Search for the cell housing the specified text and yield its (X, Y) center coordinate. 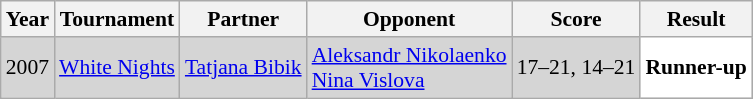
Aleksandr Nikolaenko Nina Vislova (410, 68)
Runner-up (696, 68)
Opponent (410, 19)
Score (576, 19)
Tatjana Bibik (244, 68)
Tournament (117, 19)
17–21, 14–21 (576, 68)
2007 (28, 68)
Partner (244, 19)
Year (28, 19)
Result (696, 19)
White Nights (117, 68)
